Extract the (x, y) coordinate from the center of the cell holding the provided text.  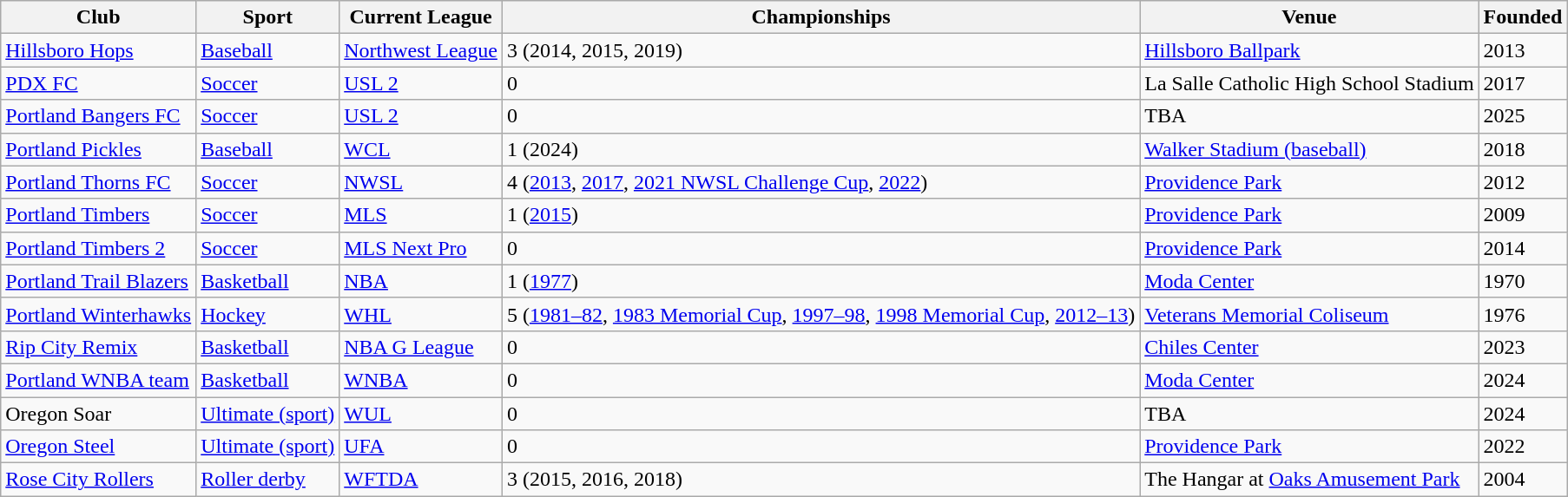
4 (2013, 2017, 2021 NWSL Challenge Cup, 2022) (820, 182)
PDX FC (99, 83)
Hockey (267, 314)
NBA (421, 281)
2025 (1523, 116)
1970 (1523, 281)
Hillsboro Ballpark (1309, 50)
UFA (421, 447)
2009 (1523, 215)
1 (2015) (820, 215)
3 (2015, 2016, 2018) (820, 480)
Chiles Center (1309, 347)
MLS Next Pro (421, 248)
Portland Timbers (99, 215)
Walker Stadium (baseball) (1309, 149)
3 (2014, 2015, 2019) (820, 50)
WFTDA (421, 480)
Club (99, 17)
Venue (1309, 17)
5 (1981–82, 1983 Memorial Cup, 1997–98, 1998 Memorial Cup, 2012–13) (820, 314)
Rose City Rollers (99, 480)
Championships (820, 17)
2018 (1523, 149)
Portland Bangers FC (99, 116)
Portland Timbers 2 (99, 248)
NBA G League (421, 347)
WUL (421, 414)
MLS (421, 215)
NWSL (421, 182)
WHL (421, 314)
Veterans Memorial Coliseum (1309, 314)
Portland Thorns FC (99, 182)
Portland Trail Blazers (99, 281)
Portland WNBA team (99, 380)
Oregon Soar (99, 414)
Rip City Remix (99, 347)
Portland Pickles (99, 149)
2023 (1523, 347)
1976 (1523, 314)
2022 (1523, 447)
2017 (1523, 83)
1 (1977) (820, 281)
Roller derby (267, 480)
2004 (1523, 480)
1 (2024) (820, 149)
Sport (267, 17)
Northwest League (421, 50)
Hillsboro Hops (99, 50)
La Salle Catholic High School Stadium (1309, 83)
WNBA (421, 380)
WCL (421, 149)
Current League (421, 17)
Portland Winterhawks (99, 314)
The Hangar at Oaks Amusement Park (1309, 480)
Founded (1523, 17)
2013 (1523, 50)
Oregon Steel (99, 447)
2012 (1523, 182)
2014 (1523, 248)
